Capture the cell that displays the provided text and extract its (x, y) central coordinate. 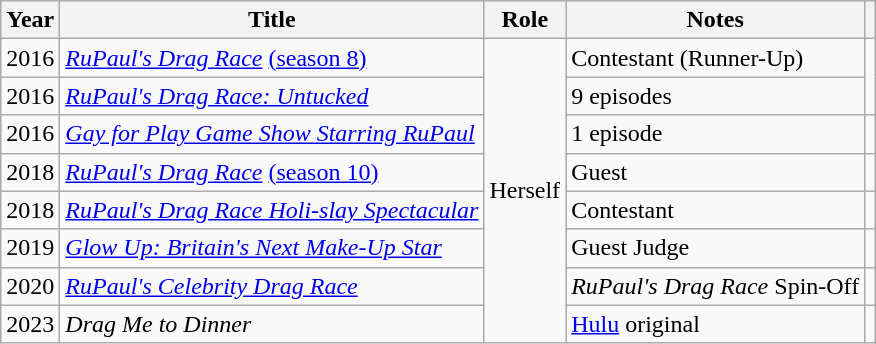
RuPaul's Drag Race Spin-Off (716, 286)
RuPaul's Celebrity Drag Race (272, 286)
Herself (525, 191)
RuPaul's Drag Race (season 8) (272, 58)
Contestant (Runner-Up) (716, 58)
Contestant (716, 210)
1 episode (716, 134)
9 episodes (716, 96)
Role (525, 20)
Drag Me to Dinner (272, 324)
Guest Judge (716, 248)
RuPaul's Drag Race: Untucked (272, 96)
2020 (30, 286)
Notes (716, 20)
RuPaul's Drag Race Holi-slay Spectacular (272, 210)
2019 (30, 248)
RuPaul's Drag Race (season 10) (272, 172)
Glow Up: Britain's Next Make-Up Star (272, 248)
2023 (30, 324)
Year (30, 20)
Hulu original (716, 324)
Guest (716, 172)
Gay for Play Game Show Starring RuPaul (272, 134)
Title (272, 20)
